Return [x, y] of the center of cell containing provided text 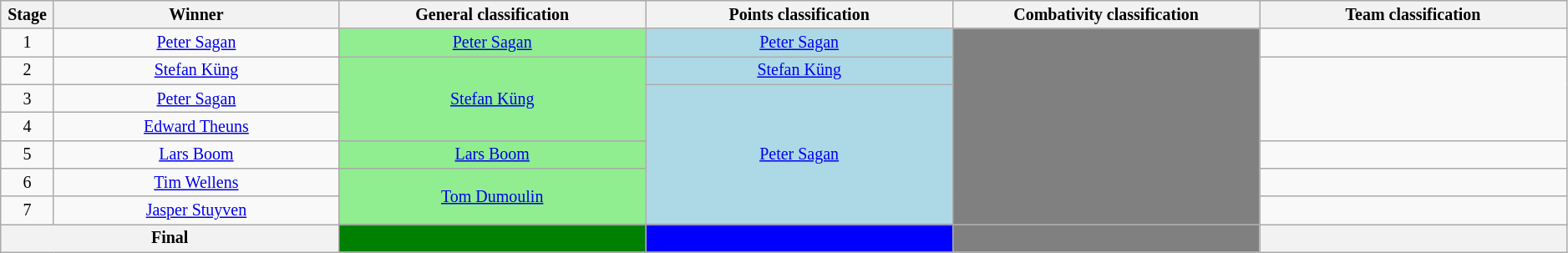
4 [28, 127]
3 [28, 99]
Tom Dumoulin [493, 197]
Edward Theuns [195, 127]
2 [28, 70]
Team classification [1413, 15]
General classification [493, 15]
1 [28, 43]
Final [170, 239]
Stage [28, 15]
Combativity classification [1106, 15]
5 [28, 154]
7 [28, 210]
Points classification [799, 15]
Jasper Stuyven [195, 210]
6 [28, 182]
Tim Wellens [195, 182]
Winner [195, 15]
